Output the [X, Y] coordinate of the center of the cell containing the given text.  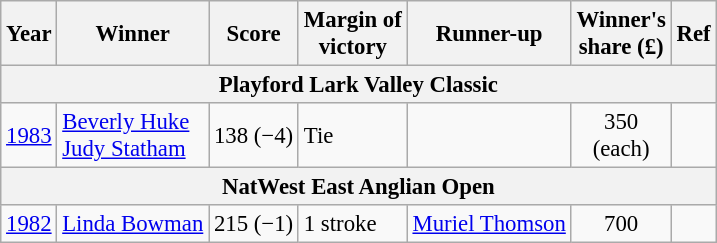
Beverly Huke Judy Statham [133, 136]
Tie [352, 136]
Margin ofvictory [352, 34]
Muriel Thomson [489, 224]
Runner-up [489, 34]
Score [254, 34]
138 (−4) [254, 136]
NatWest East Anglian Open [358, 187]
700 [621, 224]
Winner [133, 34]
1983 [29, 136]
Year [29, 34]
Linda Bowman [133, 224]
1982 [29, 224]
Ref [694, 34]
1 stroke [352, 224]
350(each) [621, 136]
Winner'sshare (£) [621, 34]
215 (−1) [254, 224]
Playford Lark Valley Classic [358, 85]
